Determine the [x, y] coordinate at the center of the cell enclosing the given text.  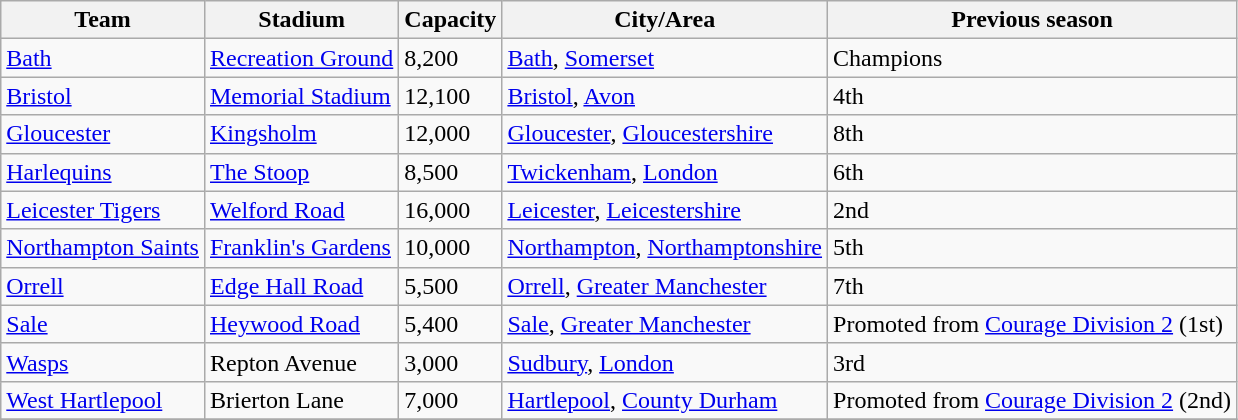
Gloucester, Gloucestershire [665, 134]
Team [103, 20]
Champions [1032, 58]
Leicester, Leicestershire [665, 210]
8th [1032, 134]
Harlequins [103, 172]
8,500 [450, 172]
7,000 [450, 400]
Bath [103, 58]
Northampton Saints [103, 248]
Capacity [450, 20]
Repton Avenue [301, 362]
12,000 [450, 134]
Sale [103, 324]
Bath, Somerset [665, 58]
5,400 [450, 324]
Northampton, Northamptonshire [665, 248]
Gloucester [103, 134]
Wasps [103, 362]
2nd [1032, 210]
Recreation Ground [301, 58]
7th [1032, 286]
3,000 [450, 362]
Kingsholm [301, 134]
6th [1032, 172]
Previous season [1032, 20]
Promoted from Courage Division 2 (1st) [1032, 324]
The Stoop [301, 172]
Sudbury, London [665, 362]
12,100 [450, 96]
8,200 [450, 58]
West Hartlepool [103, 400]
Bristol [103, 96]
Bristol, Avon [665, 96]
Stadium [301, 20]
Heywood Road [301, 324]
Hartlepool, County Durham [665, 400]
City/Area [665, 20]
Twickenham, London [665, 172]
Franklin's Gardens [301, 248]
Edge Hall Road [301, 286]
5,500 [450, 286]
Brierton Lane [301, 400]
5th [1032, 248]
Sale, Greater Manchester [665, 324]
Orrell, Greater Manchester [665, 286]
Promoted from Courage Division 2 (2nd) [1032, 400]
4th [1032, 96]
3rd [1032, 362]
Orrell [103, 286]
Leicester Tigers [103, 210]
Memorial Stadium [301, 96]
10,000 [450, 248]
Welford Road [301, 210]
16,000 [450, 210]
